Output the [x, y] coordinate of the center of the cell containing the given text.  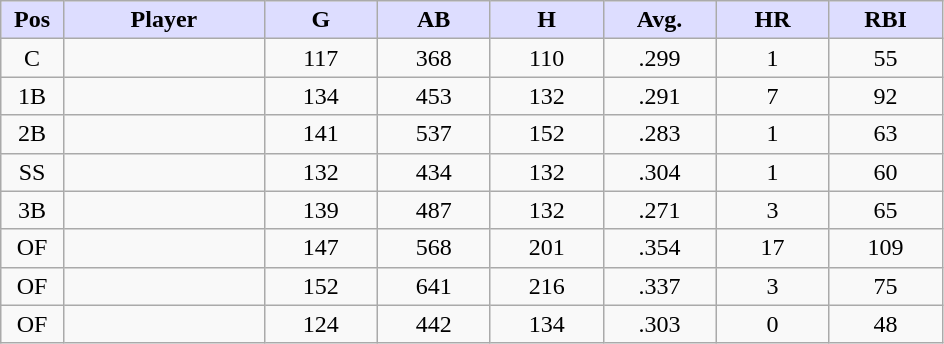
147 [320, 248]
7 [772, 96]
.337 [660, 286]
0 [772, 324]
2B [32, 134]
HR [772, 20]
.299 [660, 58]
537 [434, 134]
G [320, 20]
SS [32, 172]
63 [886, 134]
368 [434, 58]
48 [886, 324]
H [546, 20]
201 [546, 248]
453 [434, 96]
Player [164, 20]
.303 [660, 324]
.304 [660, 172]
55 [886, 58]
Pos [32, 20]
AB [434, 20]
Avg. [660, 20]
487 [434, 210]
216 [546, 286]
.291 [660, 96]
124 [320, 324]
139 [320, 210]
92 [886, 96]
RBI [886, 20]
109 [886, 248]
1B [32, 96]
442 [434, 324]
568 [434, 248]
75 [886, 286]
110 [546, 58]
C [32, 58]
65 [886, 210]
434 [434, 172]
141 [320, 134]
641 [434, 286]
.271 [660, 210]
60 [886, 172]
3B [32, 210]
.354 [660, 248]
.283 [660, 134]
117 [320, 58]
17 [772, 248]
